Detect which cell encompasses the target text, then output its (X, Y) center coordinate. 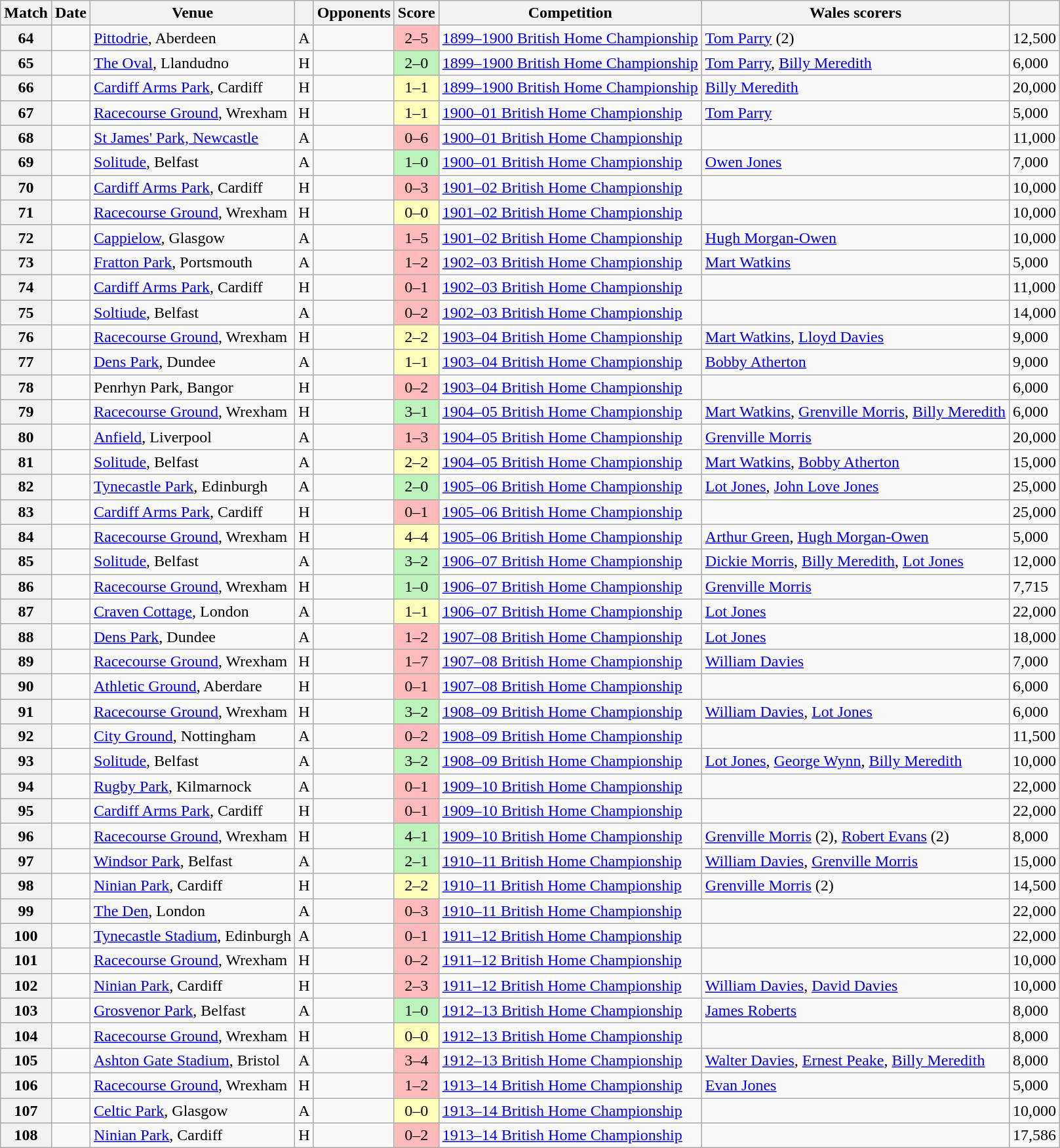
86 (26, 586)
1–5 (416, 237)
1–7 (416, 661)
Fratton Park, Portsmouth (193, 262)
85 (26, 562)
Athletic Ground, Aberdare (193, 686)
Competition (570, 13)
Hugh Morgan-Owen (855, 237)
Owen Jones (855, 163)
95 (26, 811)
77 (26, 362)
Anfield, Liverpool (193, 437)
Rugby Park, Kilmarnock (193, 786)
87 (26, 611)
17,586 (1034, 1136)
84 (26, 537)
80 (26, 437)
105 (26, 1060)
14,500 (1034, 886)
74 (26, 287)
Tom Parry (2) (855, 38)
Mart Watkins, Lloyd Davies (855, 337)
12,500 (1034, 38)
Grenville Morris (2), Robert Evans (2) (855, 836)
Grosvenor Park, Belfast (193, 1010)
88 (26, 636)
107 (26, 1111)
William Davies (855, 661)
12,000 (1034, 562)
18,000 (1034, 636)
89 (26, 661)
65 (26, 63)
Lot Jones, George Wynn, Billy Meredith (855, 761)
Mart Watkins (855, 262)
96 (26, 836)
The Oval, Llandudno (193, 63)
The Den, London (193, 911)
Venue (193, 13)
1–3 (416, 437)
James Roberts (855, 1010)
Mart Watkins, Grenville Morris, Billy Meredith (855, 412)
79 (26, 412)
Tom Parry, Billy Meredith (855, 63)
Match (26, 13)
Dickie Morris, Billy Meredith, Lot Jones (855, 562)
101 (26, 961)
0–6 (416, 138)
76 (26, 337)
Soltiude, Belfast (193, 313)
90 (26, 686)
William Davies, David Davies (855, 985)
2–5 (416, 38)
69 (26, 163)
Grenville Morris (2) (855, 886)
98 (26, 886)
Bobby Atherton (855, 362)
106 (26, 1085)
70 (26, 187)
Arthur Green, Hugh Morgan-Owen (855, 537)
73 (26, 262)
Pittodrie, Aberdeen (193, 38)
2–1 (416, 861)
75 (26, 313)
97 (26, 861)
11,500 (1034, 737)
64 (26, 38)
100 (26, 936)
94 (26, 786)
4–4 (416, 537)
Date (71, 13)
Tynecastle Park, Edinburgh (193, 487)
Tynecastle Stadium, Edinburgh (193, 936)
City Ground, Nottingham (193, 737)
91 (26, 711)
Windsor Park, Belfast (193, 861)
Walter Davies, Ernest Peake, Billy Meredith (855, 1060)
Tom Parry (855, 113)
108 (26, 1136)
Cappielow, Glasgow (193, 237)
81 (26, 462)
82 (26, 487)
3–4 (416, 1060)
4–1 (416, 836)
Mart Watkins, Bobby Atherton (855, 462)
St James' Park, Newcastle (193, 138)
Celtic Park, Glasgow (193, 1111)
7,715 (1034, 586)
14,000 (1034, 313)
103 (26, 1010)
71 (26, 212)
92 (26, 737)
Craven Cottage, London (193, 611)
83 (26, 512)
104 (26, 1035)
3–1 (416, 412)
Penrhyn Park, Bangor (193, 387)
Ashton Gate Stadium, Bristol (193, 1060)
William Davies, Lot Jones (855, 711)
Score (416, 13)
66 (26, 88)
Evan Jones (855, 1085)
78 (26, 387)
Billy Meredith (855, 88)
William Davies, Grenville Morris (855, 861)
99 (26, 911)
2–3 (416, 985)
102 (26, 985)
67 (26, 113)
93 (26, 761)
68 (26, 138)
Lot Jones, John Love Jones (855, 487)
72 (26, 237)
Wales scorers (855, 13)
Opponents (354, 13)
